Identify which cell holds the provided text, then report its [x, y] central coordinate. 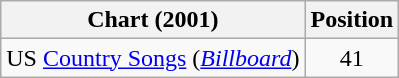
Chart (2001) [153, 20]
41 [352, 58]
Position [352, 20]
US Country Songs (Billboard) [153, 58]
